Capture the cell that displays the provided text and extract its (X, Y) central coordinate. 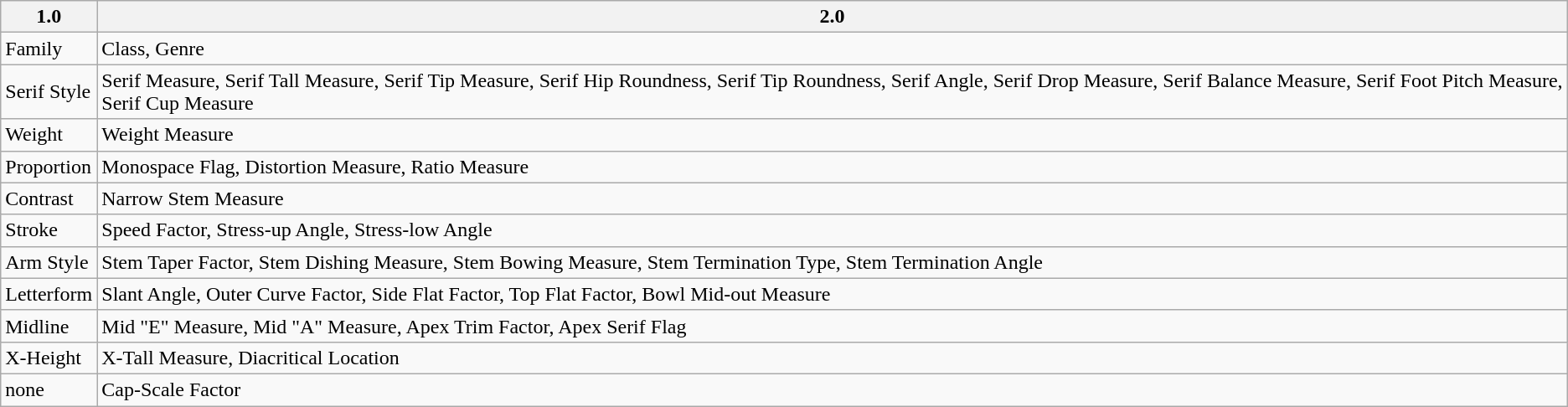
Arm Style (49, 262)
Stroke (49, 230)
1.0 (49, 17)
Class, Genre (833, 49)
Mid "E" Measure, Mid "A" Measure, Apex Trim Factor, Apex Serif Flag (833, 326)
Serif Style (49, 92)
Weight Measure (833, 135)
X-Height (49, 358)
Monospace Flag, Distortion Measure, Ratio Measure (833, 167)
Contrast (49, 198)
Letterform (49, 294)
Cap-Scale Factor (833, 389)
2.0 (833, 17)
Midline (49, 326)
Proportion (49, 167)
Slant Angle, Outer Curve Factor, Side Flat Factor, Top Flat Factor, Bowl Mid-out Measure (833, 294)
Family (49, 49)
Stem Taper Factor, Stem Dishing Measure, Stem Bowing Measure, Stem Termination Type, Stem Termination Angle (833, 262)
Weight (49, 135)
Narrow Stem Measure (833, 198)
X-Tall Measure, Diacritical Location (833, 358)
none (49, 389)
Speed Factor, Stress-up Angle, Stress-low Angle (833, 230)
